From the cell containing the given text, extract its center point as (x, y) coordinate. 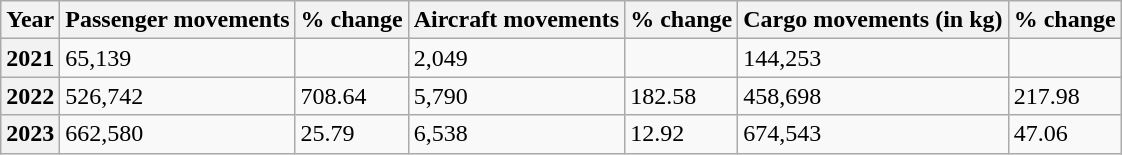
65,139 (178, 58)
Aircraft movements (516, 20)
Cargo movements (in kg) (873, 20)
2,049 (516, 58)
662,580 (178, 134)
144,253 (873, 58)
25.79 (352, 134)
5,790 (516, 96)
Passenger movements (178, 20)
2021 (30, 58)
2022 (30, 96)
458,698 (873, 96)
47.06 (1064, 134)
6,538 (516, 134)
217.98 (1064, 96)
674,543 (873, 134)
12.92 (682, 134)
Year (30, 20)
2023 (30, 134)
708.64 (352, 96)
182.58 (682, 96)
526,742 (178, 96)
